Detect which cell encompasses the target text, then output its (X, Y) center coordinate. 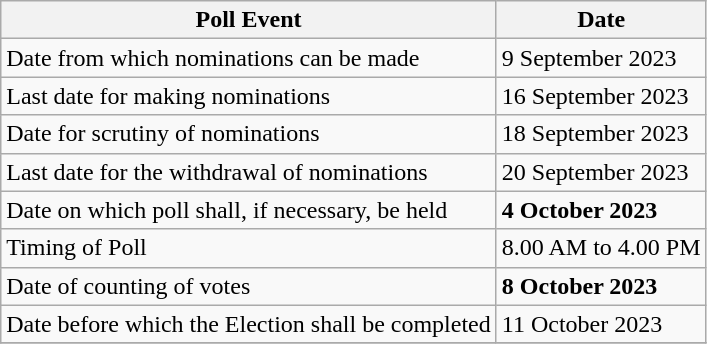
8.00 AM to 4.00 PM (601, 248)
8 October 2023 (601, 286)
4 October 2023 (601, 210)
11 October 2023 (601, 324)
18 September 2023 (601, 134)
Date from which nominations can be made (249, 58)
Date (601, 20)
16 September 2023 (601, 96)
Poll Event (249, 20)
20 September 2023 (601, 172)
Date of counting of votes (249, 286)
Last date for the withdrawal of nominations (249, 172)
Date before which the Election shall be completed (249, 324)
Timing of Poll (249, 248)
Last date for making nominations (249, 96)
Date for scrutiny of nominations (249, 134)
Date on which poll shall, if necessary, be held (249, 210)
9 September 2023 (601, 58)
